Determine the [X, Y] coordinate at the center of the cell enclosing the given text.  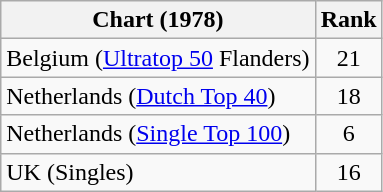
UK (Singles) [158, 172]
6 [348, 134]
Rank [348, 20]
Netherlands (Single Top 100) [158, 134]
Chart (1978) [158, 20]
21 [348, 58]
18 [348, 96]
Netherlands (Dutch Top 40) [158, 96]
16 [348, 172]
Belgium (Ultratop 50 Flanders) [158, 58]
